Search for the cell housing the specified text and yield its (X, Y) center coordinate. 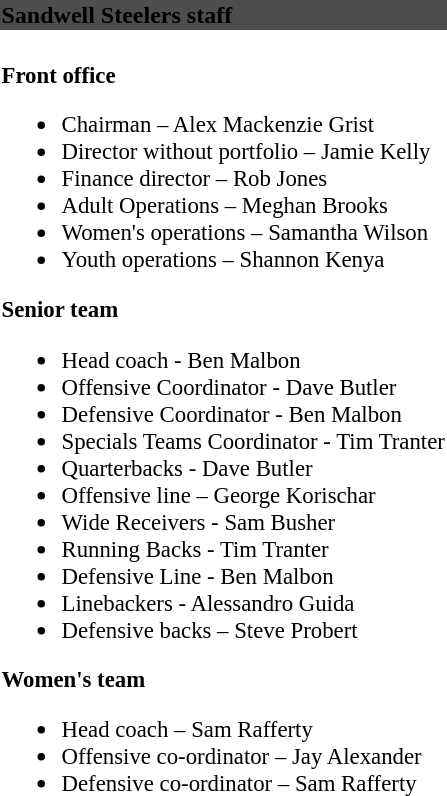
Sandwell Steelers staff (223, 15)
